Detect which cell encompasses the target text, then output its (X, Y) center coordinate. 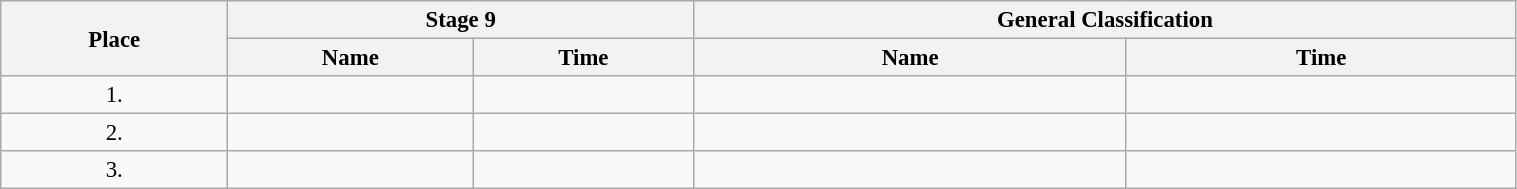
Stage 9 (461, 20)
Place (114, 38)
3. (114, 170)
1. (114, 95)
2. (114, 133)
General Classification (1105, 20)
